Identify which cell holds the provided text, then report its [X, Y] central coordinate. 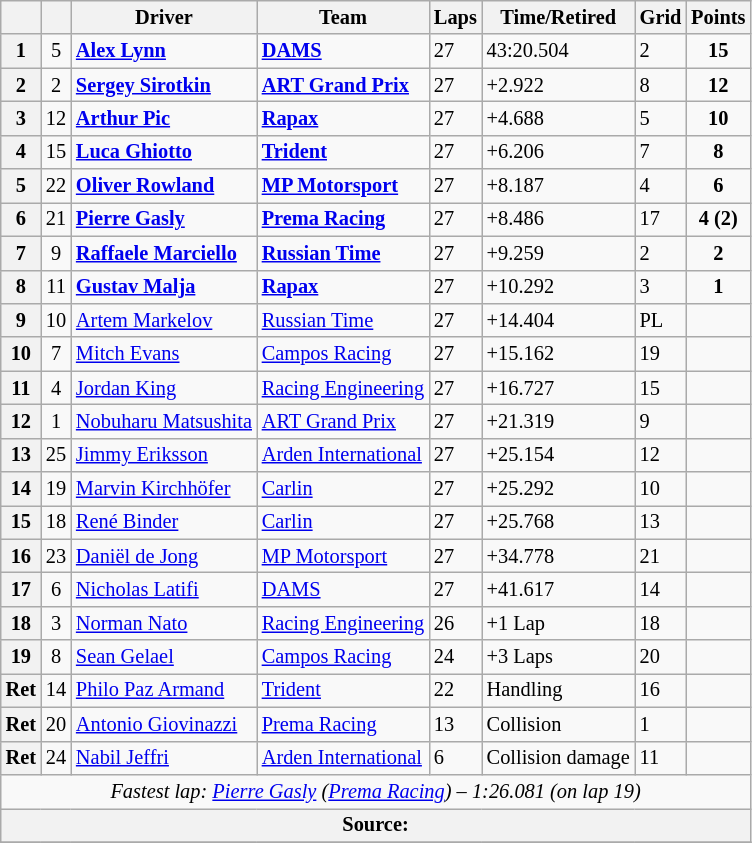
Marvin Kirchhöfer [164, 489]
PL [661, 320]
Antonio Giovinazzi [164, 724]
+8.187 [558, 186]
René Binder [164, 522]
26 [456, 623]
Time/Retired [558, 17]
43:20.504 [558, 51]
4 (2) [718, 219]
+41.617 [558, 589]
+14.404 [558, 320]
+2.922 [558, 85]
Norman Nato [164, 623]
Jordan King [164, 388]
Source: [376, 825]
+16.727 [558, 388]
Team [343, 17]
+10.292 [558, 287]
Oliver Rowland [164, 186]
+4.688 [558, 118]
+21.319 [558, 421]
Laps [456, 17]
+25.768 [558, 522]
Philo Paz Armand [164, 690]
+1 Lap [558, 623]
Jimmy Eriksson [164, 455]
Artem Markelov [164, 320]
+3 Laps [558, 657]
Grid [661, 17]
25 [56, 455]
+9.259 [558, 253]
Sergey Sirotkin [164, 85]
Pierre Gasly [164, 219]
Driver [164, 17]
Nobuharu Matsushita [164, 421]
+25.154 [558, 455]
Arthur Pic [164, 118]
Points [718, 17]
Alex Lynn [164, 51]
+34.778 [558, 556]
Mitch Evans [164, 354]
Nabil Jeffri [164, 758]
+25.292 [558, 489]
+8.486 [558, 219]
Raffaele Marciello [164, 253]
Daniël de Jong [164, 556]
+15.162 [558, 354]
23 [56, 556]
Nicholas Latifi [164, 589]
Handling [558, 690]
Collision [558, 724]
Luca Ghiotto [164, 152]
Collision damage [558, 758]
Fastest lap: Pierre Gasly (Prema Racing) – 1:26.081 (on lap 19) [376, 791]
Sean Gelael [164, 657]
+6.206 [558, 152]
Gustav Malja [164, 287]
